Provide the [X, Y] coordinate of the cell's center where the given text is located.  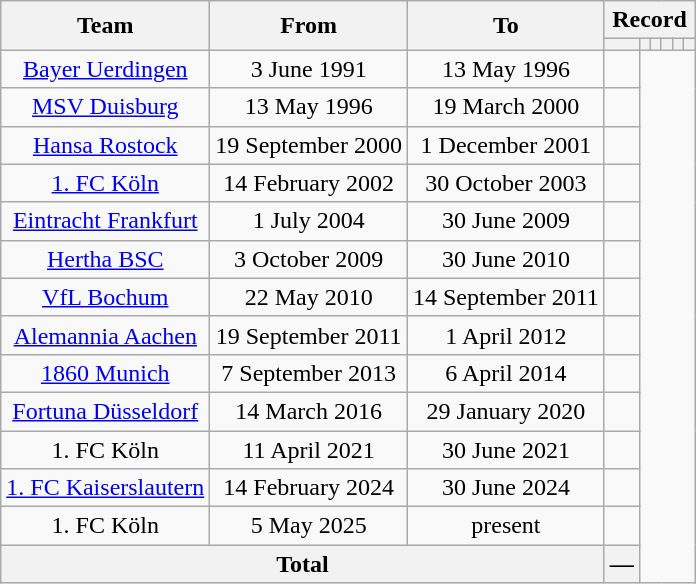
14 February 2002 [309, 183]
Record [649, 20]
5 May 2025 [309, 526]
Fortuna Düsseldorf [106, 411]
7 September 2013 [309, 373]
19 September 2011 [309, 335]
19 March 2000 [506, 107]
VfL Bochum [106, 297]
— [622, 564]
3 June 1991 [309, 69]
Team [106, 26]
14 September 2011 [506, 297]
Alemannia Aachen [106, 335]
30 June 2009 [506, 221]
Eintracht Frankfurt [106, 221]
MSV Duisburg [106, 107]
11 April 2021 [309, 449]
30 October 2003 [506, 183]
6 April 2014 [506, 373]
19 September 2000 [309, 145]
30 June 2024 [506, 488]
29 January 2020 [506, 411]
Hansa Rostock [106, 145]
30 June 2021 [506, 449]
3 October 2009 [309, 259]
To [506, 26]
Hertha BSC [106, 259]
22 May 2010 [309, 297]
14 February 2024 [309, 488]
From [309, 26]
1860 Munich [106, 373]
14 March 2016 [309, 411]
1. FC Kaiserslautern [106, 488]
Bayer Uerdingen [106, 69]
present [506, 526]
1 December 2001 [506, 145]
30 June 2010 [506, 259]
1 April 2012 [506, 335]
1 July 2004 [309, 221]
Total [303, 564]
